Find where the given text appears and provide that cell's center as (X, Y) coordinate. 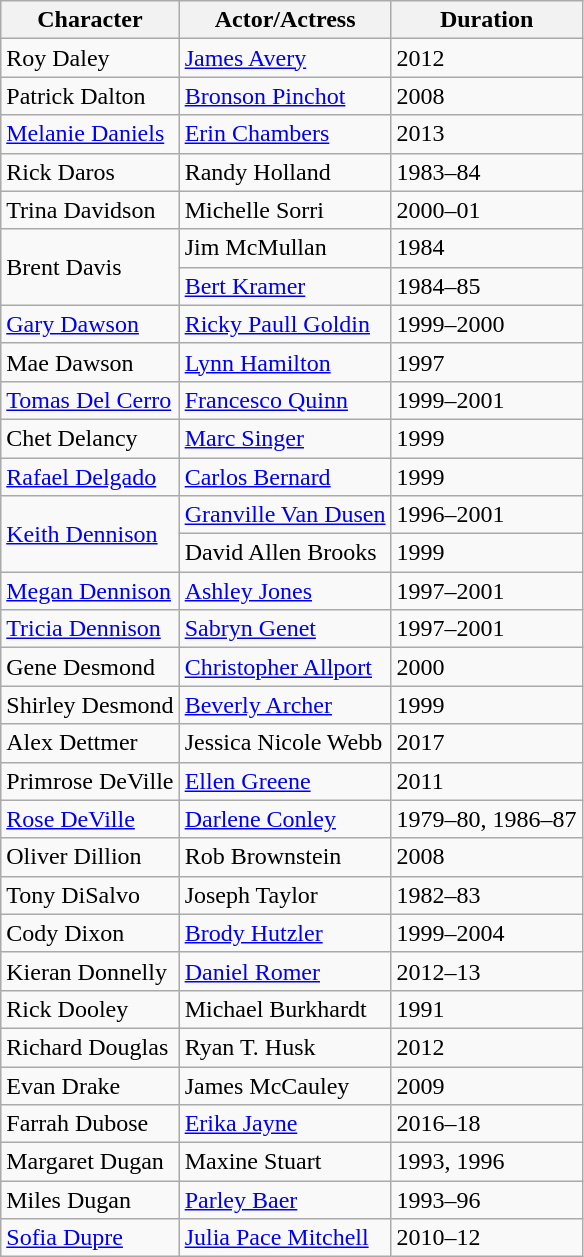
Maxine Stuart (285, 1162)
2011 (486, 781)
Melanie Daniels (90, 134)
Sabryn Genet (285, 629)
Tony DiSalvo (90, 895)
Richard Douglas (90, 1047)
Rafael Delgado (90, 477)
Ashley Jones (285, 591)
Tricia Dennison (90, 629)
2009 (486, 1085)
Evan Drake (90, 1085)
Rick Dooley (90, 1009)
2013 (486, 134)
1999–2000 (486, 324)
2017 (486, 743)
1997 (486, 362)
Michael Burkhardt (285, 1009)
Lynn Hamilton (285, 362)
Primrose DeVille (90, 781)
Actor/Actress (285, 20)
Character (90, 20)
James McCauley (285, 1085)
2000–01 (486, 210)
2016–18 (486, 1124)
Ryan T. Husk (285, 1047)
Shirley Desmond (90, 705)
1999–2001 (486, 400)
Keith Dennison (90, 534)
Jim McMullan (285, 248)
1984 (486, 248)
Tomas Del Cerro (90, 400)
Sofia Dupre (90, 1238)
Erika Jayne (285, 1124)
Brody Hutzler (285, 933)
1982–83 (486, 895)
Rick Daros (90, 172)
2010–12 (486, 1238)
Miles Dugan (90, 1200)
Chet Delancy (90, 438)
Daniel Romer (285, 971)
1984–85 (486, 286)
Alex Dettmer (90, 743)
Roy Daley (90, 58)
1983–84 (486, 172)
2000 (486, 667)
Jessica Nicole Webb (285, 743)
1999–2004 (486, 933)
1996–2001 (486, 515)
Marc Singer (285, 438)
1979–80, 1986–87 (486, 819)
Michelle Sorri (285, 210)
Rose DeVille (90, 819)
Margaret Dugan (90, 1162)
Mae Dawson (90, 362)
Gene Desmond (90, 667)
Patrick Dalton (90, 96)
Brent Davis (90, 267)
Rob Brownstein (285, 857)
Ricky Paull Goldin (285, 324)
Bronson Pinchot (285, 96)
James Avery (285, 58)
Megan Dennison (90, 591)
Francesco Quinn (285, 400)
Granville Van Dusen (285, 515)
Farrah Dubose (90, 1124)
Duration (486, 20)
Ellen Greene (285, 781)
Darlene Conley (285, 819)
Randy Holland (285, 172)
Joseph Taylor (285, 895)
Carlos Bernard (285, 477)
David Allen Brooks (285, 553)
Christopher Allport (285, 667)
2012–13 (486, 971)
1991 (486, 1009)
Bert Kramer (285, 286)
Beverly Archer (285, 705)
Trina Davidson (90, 210)
1993, 1996 (486, 1162)
Kieran Donnelly (90, 971)
Oliver Dillion (90, 857)
Parley Baer (285, 1200)
Julia Pace Mitchell (285, 1238)
Cody Dixon (90, 933)
Erin Chambers (285, 134)
Gary Dawson (90, 324)
1993–96 (486, 1200)
